Find where the given text appears and provide that cell's center as (x, y) coordinate. 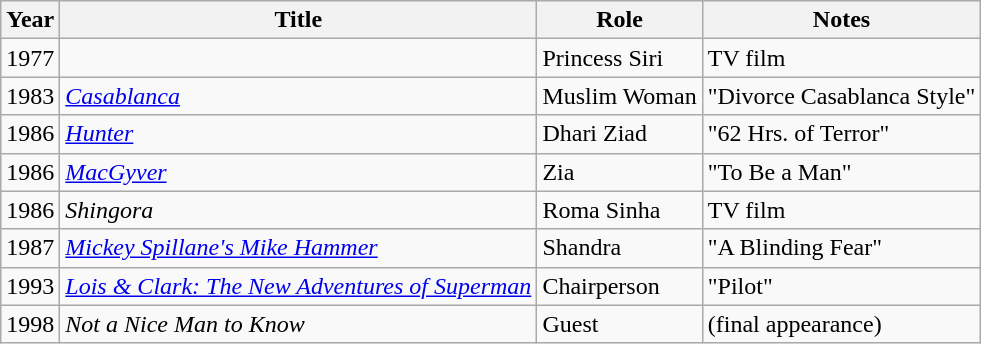
Dhari Ziad (620, 134)
Year (30, 20)
Role (620, 20)
Lois & Clark: The New Adventures of Superman (298, 286)
Shingora (298, 210)
"62 Hrs. of Terror" (842, 134)
Roma Sinha (620, 210)
1993 (30, 286)
"A Blinding Fear" (842, 248)
Muslim Woman (620, 96)
Zia (620, 172)
Hunter (298, 134)
Princess Siri (620, 58)
Not a Nice Man to Know (298, 324)
Guest (620, 324)
Chairperson (620, 286)
"Pilot" (842, 286)
Notes (842, 20)
Mickey Spillane's Mike Hammer (298, 248)
1998 (30, 324)
Casablanca (298, 96)
MacGyver (298, 172)
Title (298, 20)
"To Be a Man" (842, 172)
(final appearance) (842, 324)
"Divorce Casablanca Style" (842, 96)
1987 (30, 248)
1977 (30, 58)
1983 (30, 96)
Shandra (620, 248)
